Locate the cell with the specified text and output its [X, Y] center coordinate. 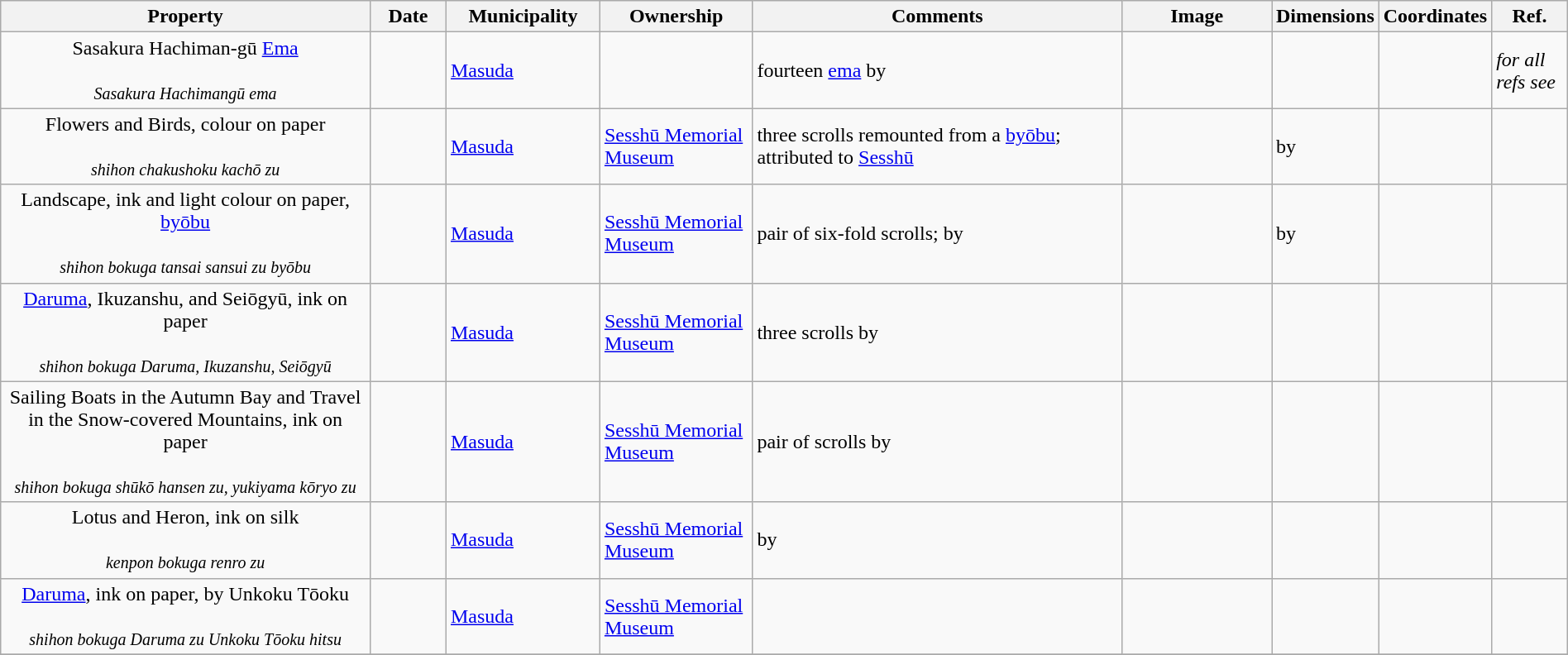
pair of six-fold scrolls; by [938, 233]
Ownership [676, 17]
Landscape, ink and light colour on paper, byōbushihon bokuga tansai sansui zu byōbu [185, 233]
Dimensions [1326, 17]
Comments [938, 17]
Municipality [523, 17]
Ref. [1530, 17]
Date [408, 17]
Daruma, Ikuzanshu, and Seiōgyū, ink on papershihon bokuga Daruma, Ikuzanshu, Seiōgyū [185, 332]
Flowers and Birds, colour on papershihon chakushoku kachō zu [185, 146]
Coordinates [1435, 17]
Image [1198, 17]
Sasakura Hachiman-gū EmaSasakura Hachimangū ema [185, 70]
pair of scrolls by [938, 442]
Daruma, ink on paper, by Unkoku Tōokushihon bokuga Daruma zu Unkoku Tōoku hitsu [185, 616]
Property [185, 17]
Lotus and Heron, ink on silkkenpon bokuga renro zu [185, 540]
three scrolls remounted from a byōbu; attributed to Sesshū [938, 146]
fourteen ema by [938, 70]
three scrolls by [938, 332]
for all refs see [1530, 70]
Sailing Boats in the Autumn Bay and Travel in the Snow-covered Mountains, ink on papershihon bokuga shūkō hansen zu, yukiyama kōryo zu [185, 442]
